Capture the cell that displays the provided text and extract its [X, Y] central coordinate. 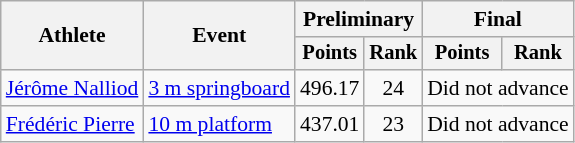
23 [393, 124]
Jérôme Nalliod [72, 88]
Final [498, 19]
10 m platform [219, 124]
3 m springboard [219, 88]
24 [393, 88]
496.17 [330, 88]
437.01 [330, 124]
Event [219, 36]
Frédéric Pierre [72, 124]
Athlete [72, 36]
Preliminary [358, 19]
